Capture the cell that displays the provided text and extract its (x, y) central coordinate. 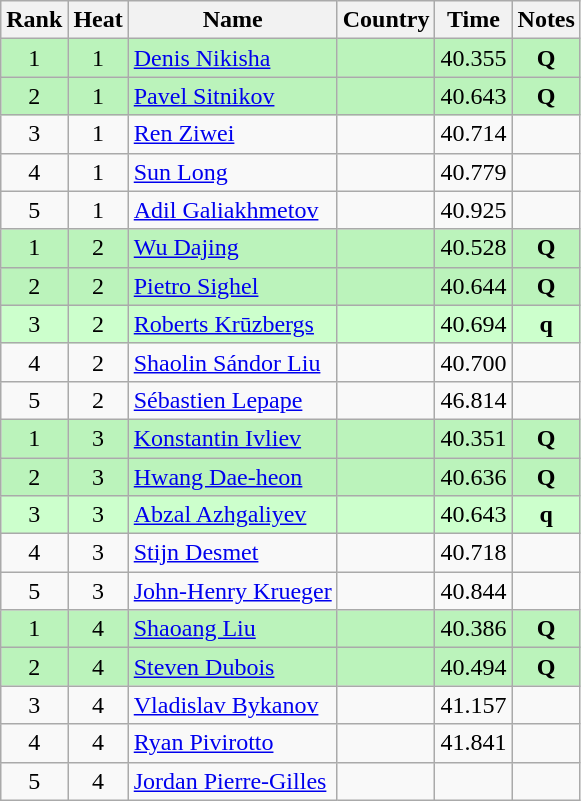
Notes (546, 20)
Roberts Krūzbergs (232, 324)
Ren Ziwei (232, 134)
Sun Long (232, 172)
40.355 (474, 58)
40.644 (474, 286)
Pietro Sighel (232, 286)
Name (232, 20)
Vladislav Bykanov (232, 705)
John-Henry Krueger (232, 591)
Shaolin Sándor Liu (232, 362)
40.694 (474, 324)
Denis Nikisha (232, 58)
Abzal Azhgaliyev (232, 515)
Country (386, 20)
40.714 (474, 134)
Ryan Pivirotto (232, 743)
40.718 (474, 553)
Time (474, 20)
Jordan Pierre-Gilles (232, 781)
Shaoang Liu (232, 629)
Pavel Sitnikov (232, 96)
Wu Dajing (232, 248)
40.779 (474, 172)
Steven Dubois (232, 667)
Rank (34, 20)
40.925 (474, 210)
Stijn Desmet (232, 553)
41.157 (474, 705)
41.841 (474, 743)
40.844 (474, 591)
40.351 (474, 438)
40.636 (474, 477)
40.528 (474, 248)
40.494 (474, 667)
Heat (98, 20)
40.700 (474, 362)
40.386 (474, 629)
Hwang Dae-heon (232, 477)
46.814 (474, 400)
Konstantin Ivliev (232, 438)
Sébastien Lepape (232, 400)
Adil Galiakhmetov (232, 210)
